Determine the [X, Y] coordinate at the center of the cell enclosing the given text.  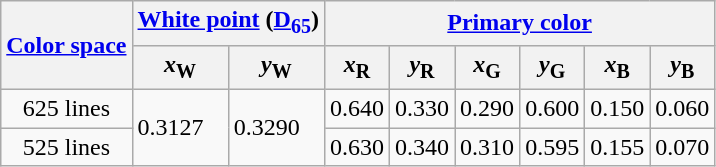
0.640 [356, 108]
0.070 [682, 147]
xW [180, 67]
0.150 [618, 108]
Primary color [519, 23]
0.630 [356, 147]
xR [356, 67]
0.3127 [180, 127]
0.290 [488, 108]
yR [422, 67]
0.600 [552, 108]
xG [488, 67]
White point (D65) [228, 23]
0.3290 [276, 127]
0.310 [488, 147]
yG [552, 67]
0.060 [682, 108]
0.330 [422, 108]
0.340 [422, 147]
525 lines [66, 147]
yW [276, 67]
yB [682, 67]
xB [618, 67]
Color space [66, 46]
625 lines [66, 108]
0.595 [552, 147]
0.155 [618, 147]
